Determine the (x, y) coordinate at the center of the cell enclosing the given text.  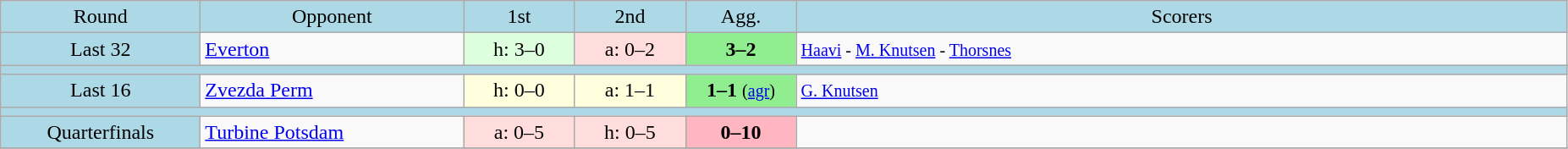
1–1 (agr) (741, 91)
Haavi - M. Knutsen - Thorsnes (1181, 49)
Last 32 (101, 49)
h: 3–0 (520, 49)
h: 0–0 (520, 91)
0–10 (741, 132)
Opponent (332, 17)
Quarterfinals (101, 132)
a: 0–2 (630, 49)
Round (101, 17)
h: 0–5 (630, 132)
Turbine Potsdam (332, 132)
Zvezda Perm (332, 91)
1st (520, 17)
Agg. (741, 17)
a: 0–5 (520, 132)
Everton (332, 49)
G. Knutsen (1181, 91)
Last 16 (101, 91)
Scorers (1181, 17)
2nd (630, 17)
a: 1–1 (630, 91)
3–2 (741, 49)
